Output the [X, Y] coordinate of the center of the cell containing the given text.  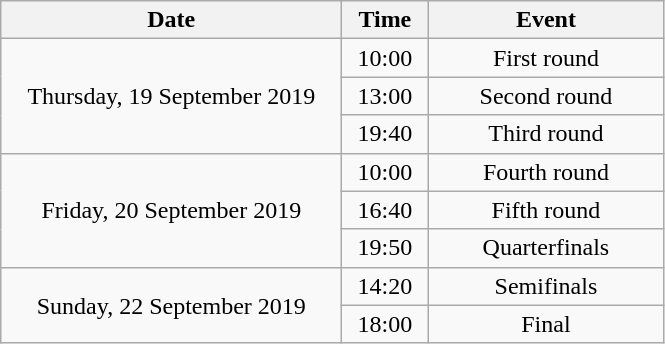
Fifth round [546, 210]
13:00 [385, 96]
Semifinals [546, 286]
Sunday, 22 September 2019 [172, 305]
Quarterfinals [546, 248]
16:40 [385, 210]
19:50 [385, 248]
Thursday, 19 September 2019 [172, 96]
Third round [546, 134]
Second round [546, 96]
14:20 [385, 286]
Date [172, 20]
18:00 [385, 324]
Time [385, 20]
Friday, 20 September 2019 [172, 210]
Final [546, 324]
Fourth round [546, 172]
Event [546, 20]
First round [546, 58]
19:40 [385, 134]
